Extract the (X, Y) coordinate from the center of the cell holding the provided text.  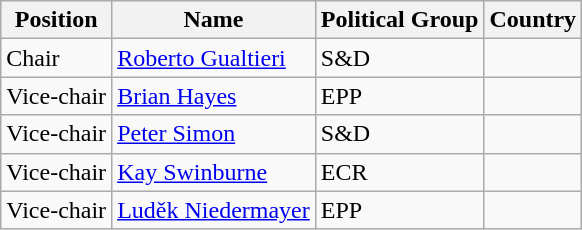
Brian Hayes (214, 96)
Political Group (400, 20)
Country (533, 20)
Chair (56, 58)
Name (214, 20)
Kay Swinburne (214, 172)
Position (56, 20)
Peter Simon (214, 134)
ECR (400, 172)
Luděk Niedermayer (214, 210)
Roberto Gualtieri (214, 58)
